Provide the [x, y] coordinate of the cell's center where the given text is located.  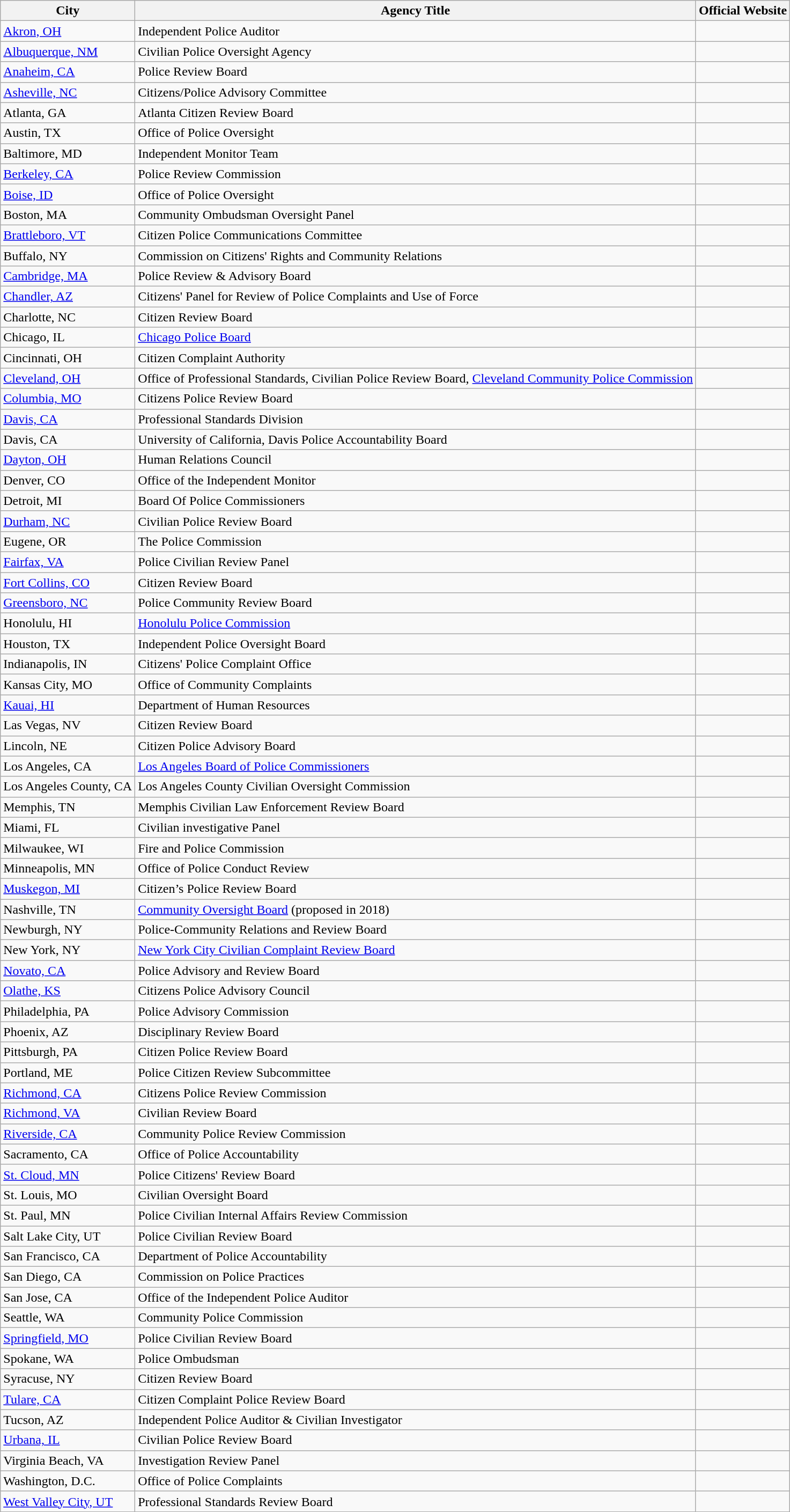
Berkeley, CA [68, 174]
Office of the Independent Monitor [416, 480]
Albuquerque, NM [68, 52]
Lincoln, NE [68, 746]
Los Angeles, CA [68, 766]
Olathe, KS [68, 991]
St. Cloud, MN [68, 1175]
San Diego, CA [68, 1277]
Official Website [742, 11]
Memphis, TN [68, 807]
West Valley City, UT [68, 1501]
Citizen Police Review Board [416, 1052]
San Francisco, CA [68, 1257]
Police-Community Relations and Review Board [416, 930]
Citizen’s Police Review Board [416, 889]
Department of Police Accountability [416, 1257]
Kauai, HI [68, 705]
Memphis Civilian Law Enforcement Review Board [416, 807]
Atlanta, GA [68, 113]
Salt Lake City, UT [68, 1236]
Office of the Independent Police Auditor [416, 1297]
Civilian Oversight Board [416, 1195]
Buffalo, NY [68, 256]
Cleveland, OH [68, 378]
Citizens' Police Complaint Office [416, 664]
Asheville, NC [68, 92]
Citizen Complaint Authority [416, 358]
Seattle, WA [68, 1318]
Denver, CO [68, 480]
Los Angeles Board of Police Commissioners [416, 766]
Honolulu, HI [68, 623]
Richmond, CA [68, 1093]
Phoenix, AZ [68, 1032]
Police Civilian Internal Affairs Review Commission [416, 1215]
Professional Standards Review Board [416, 1501]
Community Police Review Commission [416, 1134]
Nashville, TN [68, 909]
Police Advisory Commission [416, 1011]
Community Ombudsman Oversight Panel [416, 215]
Civilian investigative Panel [416, 827]
Akron, OH [68, 31]
Independent Police Oversight Board [416, 644]
Muskegon, MI [68, 889]
Civilian Review Board [416, 1113]
Office of Police Conduct Review [416, 868]
University of California, Davis Police Accountability Board [416, 439]
Virginia Beach, VA [68, 1460]
Brattleboro, VT [68, 235]
New York, NY [68, 950]
Fort Collins, CO [68, 582]
Anaheim, CA [68, 72]
Citizens' Panel for Review of Police Complaints and Use of Force [416, 297]
Detroit, MI [68, 501]
St. Paul, MN [68, 1215]
Police Review & Advisory Board [416, 276]
Kansas City, MO [68, 685]
Austin, TX [68, 133]
Police Community Review Board [416, 603]
Police Ombudsman [416, 1359]
Community Police Commission [416, 1318]
Chandler, AZ [68, 297]
Citizens Police Review Board [416, 399]
Independent Monitor Team [416, 153]
Springfield, MO [68, 1338]
Los Angeles County, CA [68, 787]
Tucson, AZ [68, 1420]
Greensboro, NC [68, 603]
Newburgh, NY [68, 930]
Durham, NC [68, 521]
Chicago Police Board [416, 337]
Police Citizen Review Subcommittee [416, 1073]
Honolulu Police Commission [416, 623]
Agency Title [416, 11]
Miami, FL [68, 827]
San Jose, CA [68, 1297]
Indianapolis, IN [68, 664]
Commission on Citizens' Rights and Community Relations [416, 256]
Boston, MA [68, 215]
Novato, CA [68, 971]
Police Civilian Review Panel [416, 562]
Urbana, IL [68, 1440]
Baltimore, MD [68, 153]
Department of Human Resources [416, 705]
Cambridge, MA [68, 276]
Office of Professional Standards, Civilian Police Review Board, Cleveland Community Police Commission [416, 378]
Syracuse, NY [68, 1379]
Police Citizens' Review Board [416, 1175]
Richmond, VA [68, 1113]
Chicago, IL [68, 337]
St. Louis, MO [68, 1195]
Community Oversight Board (proposed in 2018) [416, 909]
Citizen Complaint Police Review Board [416, 1399]
Civilian Police Oversight Agency [416, 52]
The Police Commission [416, 541]
Investigation Review Panel [416, 1460]
Office of Police Complaints [416, 1481]
Minneapolis, MN [68, 868]
Charlotte, NC [68, 317]
Independent Police Auditor [416, 31]
Spokane, WA [68, 1359]
Independent Police Auditor & Civilian Investigator [416, 1420]
Cincinnati, OH [68, 358]
Office of Community Complaints [416, 685]
Milwaukee, WI [68, 848]
Eugene, OR [68, 541]
Police Review Commission [416, 174]
Columbia, MO [68, 399]
Sacramento, CA [68, 1154]
Disciplinary Review Board [416, 1032]
Pittsburgh, PA [68, 1052]
Atlanta Citizen Review Board [416, 113]
Philadelphia, PA [68, 1011]
Commission on Police Practices [416, 1277]
Citizens/Police Advisory Committee [416, 92]
Fire and Police Commission [416, 848]
Board Of Police Commissioners [416, 501]
City [68, 11]
New York City Civilian Complaint Review Board [416, 950]
Citizen Police Communications Committee [416, 235]
Police Review Board [416, 72]
Police Advisory and Review Board [416, 971]
Houston, TX [68, 644]
Professional Standards Division [416, 419]
Citizens Police Advisory Council [416, 991]
Office of Police Accountability [416, 1154]
Human Relations Council [416, 460]
Las Vegas, NV [68, 725]
Dayton, OH [68, 460]
Portland, ME [68, 1073]
Riverside, CA [68, 1134]
Fairfax, VA [68, 562]
Citizen Police Advisory Board [416, 746]
Los Angeles County Civilian Oversight Commission [416, 787]
Boise, ID [68, 194]
Tulare, CA [68, 1399]
Washington, D.C. [68, 1481]
Citizens Police Review Commission [416, 1093]
